Locate the cell with the specified text and output its (x, y) center coordinate. 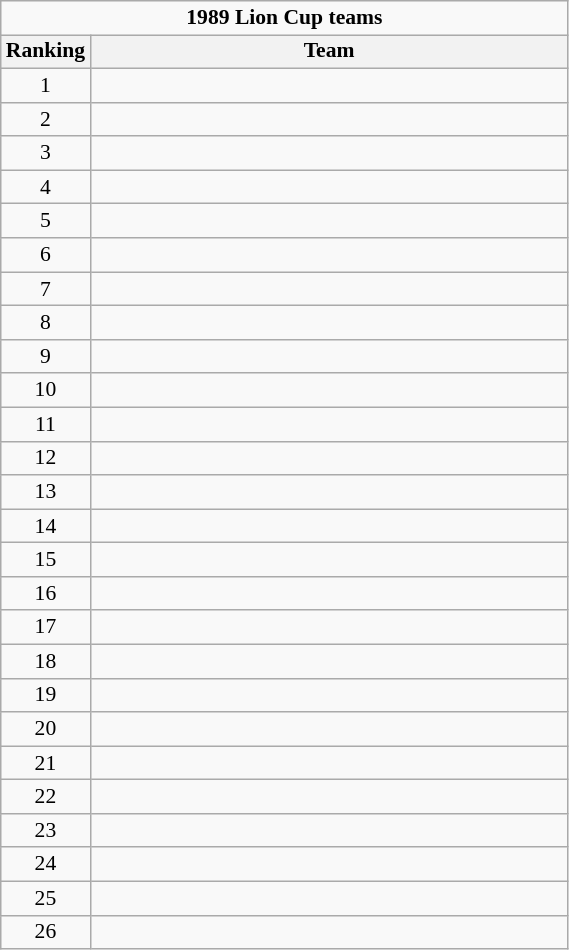
15 (46, 560)
16 (46, 594)
14 (46, 526)
18 (46, 662)
12 (46, 458)
Ranking (46, 52)
1 (46, 86)
23 (46, 831)
11 (46, 425)
22 (46, 797)
25 (46, 899)
4 (46, 187)
21 (46, 763)
24 (46, 865)
7 (46, 289)
19 (46, 695)
2 (46, 120)
10 (46, 391)
Team (329, 52)
1989 Lion Cup teams (284, 18)
13 (46, 492)
26 (46, 933)
17 (46, 628)
20 (46, 729)
3 (46, 154)
9 (46, 357)
8 (46, 323)
5 (46, 221)
6 (46, 255)
